Find where the given text appears and provide that cell's center as [x, y] coordinate. 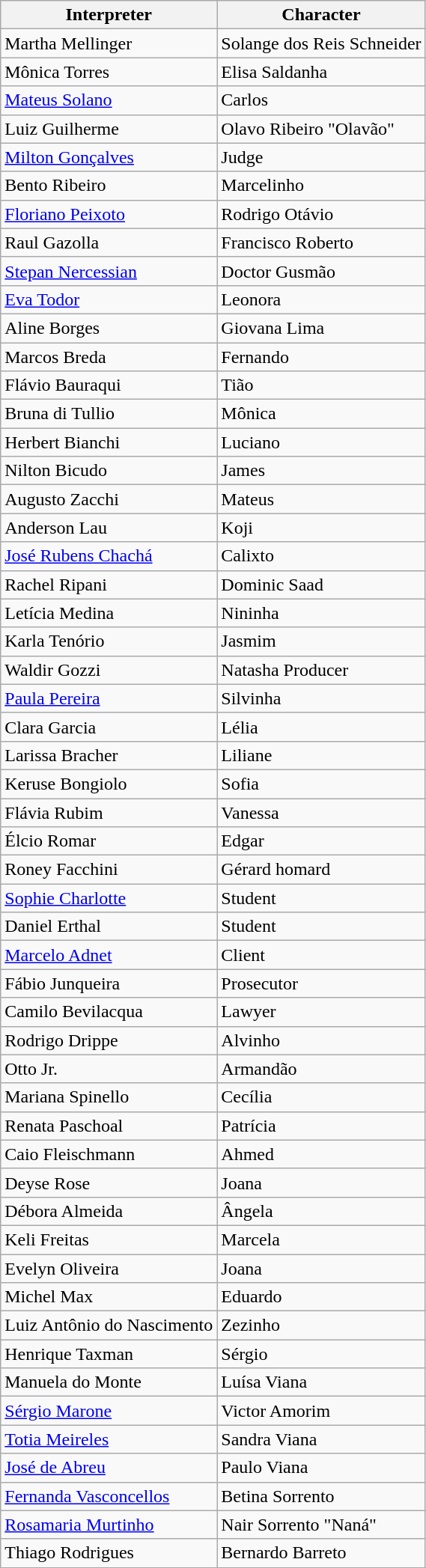
Nininha [321, 613]
Calixto [321, 556]
Interpreter [109, 15]
Carlos [321, 100]
Rachel Ripani [109, 585]
Nair Sorrento "Naná" [321, 1525]
Koji [321, 528]
Natasha Producer [321, 670]
Jasmim [321, 641]
Lawyer [321, 1012]
Manuela do Monte [109, 1382]
Sandra Viana [321, 1439]
Evelyn Oliveira [109, 1269]
Vanessa [321, 812]
Waldir Gozzi [109, 670]
Ahmed [321, 1154]
Marcelinho [321, 186]
Mariana Spinello [109, 1097]
Camilo Bevilacqua [109, 1012]
Doctor Gusmão [321, 271]
Sérgio Marone [109, 1411]
Francisco Roberto [321, 242]
James [321, 471]
Bento Ribeiro [109, 186]
Otto Jr. [109, 1069]
Client [321, 955]
José de Abreu [109, 1468]
Anderson Lau [109, 528]
Marcos Breda [109, 357]
Eduardo [321, 1297]
Luísa Viana [321, 1382]
Leonora [321, 299]
Zezinho [321, 1326]
Deyse Rose [109, 1183]
Marcela [321, 1239]
Flávia Rubim [109, 812]
Prosecutor [321, 983]
Patrícia [321, 1126]
Tião [321, 385]
Sofia [321, 784]
Roney Facchini [109, 870]
Augusto Zacchi [109, 499]
Paula Pereira [109, 698]
Lélia [321, 727]
Keruse Bongiolo [109, 784]
Caio Fleischmann [109, 1154]
Cecília [321, 1097]
Olavo Ribeiro "Olavão" [321, 129]
José Rubens Chachá [109, 556]
Betina Sorrento [321, 1496]
Renata Paschoal [109, 1126]
Character [321, 15]
Michel Max [109, 1297]
Ângela [321, 1211]
Flávio Bauraqui [109, 385]
Sérgio [321, 1354]
Alvinho [321, 1040]
Armandão [321, 1069]
Rodrigo Drippe [109, 1040]
Débora Almeida [109, 1211]
Solange dos Reis Schneider [321, 43]
Gérard homard [321, 870]
Marcelo Adnet [109, 955]
Victor Amorim [321, 1411]
Fábio Junqueira [109, 983]
Henrique Taxman [109, 1354]
Nilton Bicudo [109, 471]
Luiz Guilherme [109, 129]
Bruna di Tullio [109, 414]
Luciano [321, 442]
Letícia Medina [109, 613]
Herbert Bianchi [109, 442]
Eva Todor [109, 299]
Judge [321, 157]
Bernardo Barreto [321, 1553]
Sophie Charlotte [109, 898]
Élcio Romar [109, 841]
Rosamaria Murtinho [109, 1525]
Rodrigo Otávio [321, 214]
Mateus Solano [109, 100]
Martha Mellinger [109, 43]
Mônica [321, 414]
Luiz Antônio do Nascimento [109, 1326]
Karla Tenório [109, 641]
Thiago Rodrigues [109, 1553]
Totia Meireles [109, 1439]
Fernando [321, 357]
Stepan Nercessian [109, 271]
Larissa Bracher [109, 755]
Raul Gazolla [109, 242]
Elisa Saldanha [321, 72]
Clara Garcia [109, 727]
Mateus [321, 499]
Edgar [321, 841]
Aline Borges [109, 328]
Liliane [321, 755]
Fernanda Vasconcellos [109, 1496]
Mônica Torres [109, 72]
Paulo Viana [321, 1468]
Silvinha [321, 698]
Daniel Erthal [109, 927]
Giovana Lima [321, 328]
Milton Gonçalves [109, 157]
Keli Freitas [109, 1239]
Dominic Saad [321, 585]
Floriano Peixoto [109, 214]
